For the text-containing cell, return its midpoint in [x, y] coordinate format. 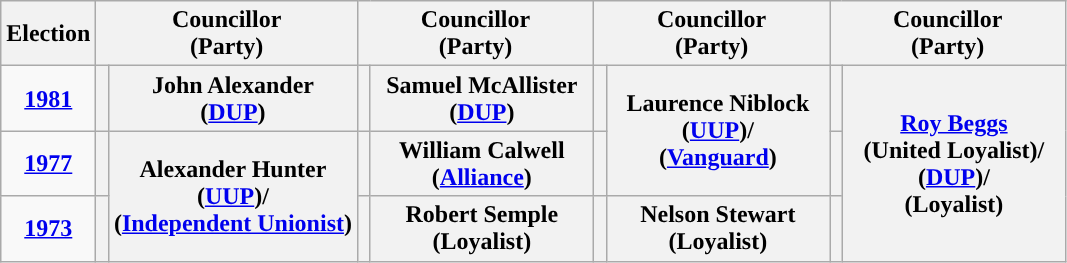
Roy Beggs (United Loyalist)/ (DUP)/ (Loyalist) [954, 164]
William Calwell (Alliance) [482, 164]
1981 [48, 98]
Election [48, 34]
Alexander Hunter (UUP)/ (Independent Unionist) [232, 196]
Nelson Stewart (Loyalist) [718, 228]
John Alexander (DUP) [232, 98]
1973 [48, 228]
Robert Semple (Loyalist) [482, 228]
Laurence Niblock (UUP)/ (Vanguard) [718, 131]
1977 [48, 164]
Samuel McAllister (DUP) [482, 98]
